Determine the (x, y) coordinate at the center of the cell enclosing the given text.  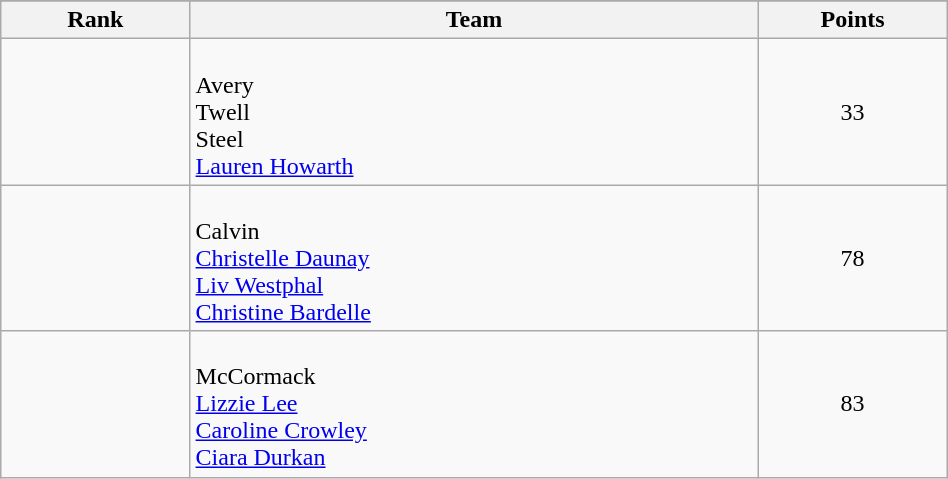
Rank (96, 20)
Points (852, 20)
AveryTwellSteelLauren Howarth (474, 112)
78 (852, 258)
33 (852, 112)
CalvinChristelle DaunayLiv WestphalChristine Bardelle (474, 258)
McCormackLizzie LeeCaroline CrowleyCiara Durkan (474, 404)
83 (852, 404)
Team (474, 20)
